Locate the cell with the specified text and output its [X, Y] center coordinate. 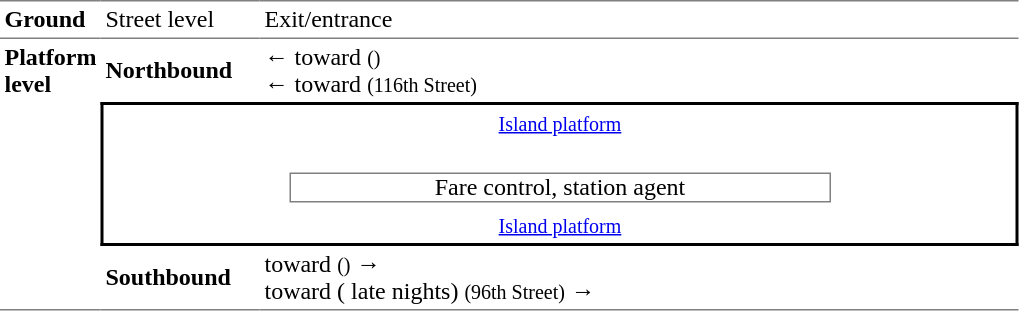
Southbound [180, 278]
toward () → toward ( late nights) (96th Street) → [640, 278]
Northbound [180, 70]
← toward ()← toward (116th Street) [640, 70]
Platform level [50, 174]
Street level [180, 19]
Ground [50, 19]
Exit/entrance [640, 19]
